Determine the [X, Y] coordinate at the center of the cell enclosing the given text.  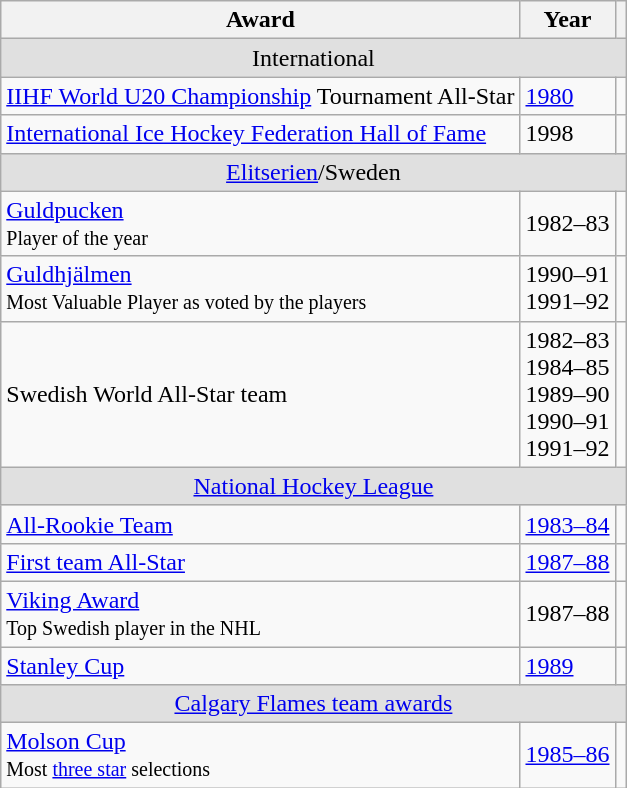
Viking AwardTop Swedish player in the NHL [260, 614]
First team All-Star [260, 562]
1990–911991–92 [568, 288]
GuldpuckenPlayer of the year [260, 224]
GuldhjälmenMost Valuable Player as voted by the players [260, 288]
Elitserien/Sweden [314, 172]
1983–84 [568, 524]
Award [260, 20]
1982–83 [568, 224]
All-Rookie Team [260, 524]
1998 [568, 134]
1982–831984–851989–901990–911991–92 [568, 394]
National Hockey League [314, 486]
Calgary Flames team awards [314, 704]
1989 [568, 665]
Swedish World All-Star team [260, 394]
1985–86 [568, 756]
Stanley Cup [260, 665]
1980 [568, 96]
IIHF World U20 Championship Tournament All-Star [260, 96]
International [314, 58]
Year [568, 20]
Molson CupMost three star selections [260, 756]
International Ice Hockey Federation Hall of Fame [260, 134]
